Search for the cell housing the specified text and yield its (x, y) center coordinate. 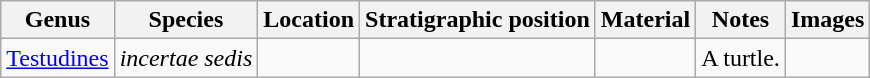
Species (186, 20)
Images (827, 20)
Stratigraphic position (478, 20)
Location (309, 20)
Testudines (58, 58)
Notes (741, 20)
Material (645, 20)
Genus (58, 20)
incertae sedis (186, 58)
A turtle. (741, 58)
